For the text-containing cell, return its midpoint in (X, Y) coordinate format. 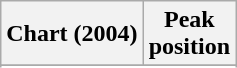
Chart (2004) (72, 34)
Peakposition (189, 34)
